Search for the cell housing the specified text and yield its (X, Y) center coordinate. 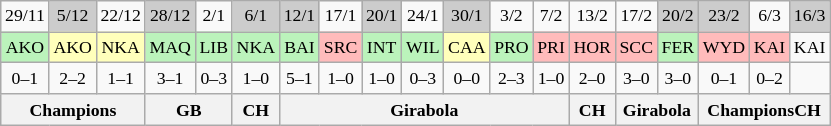
BAI (299, 48)
FER (678, 48)
17/2 (636, 16)
30/1 (467, 16)
PRI (551, 48)
5–1 (299, 78)
28/12 (170, 16)
5/12 (72, 16)
3/2 (512, 16)
INT (382, 48)
HOR (592, 48)
Champions (73, 110)
20/2 (678, 16)
SRC (340, 48)
MAQ (170, 48)
2–0 (592, 78)
WYD (724, 48)
13/2 (592, 16)
24/1 (423, 16)
GB (188, 110)
1–1 (120, 78)
CAA (467, 48)
PRO (512, 48)
12/1 (299, 16)
6/3 (769, 16)
16/3 (810, 16)
LIB (214, 48)
20/1 (382, 16)
WIL (423, 48)
6/1 (256, 16)
7/2 (551, 16)
3–1 (170, 78)
22/12 (120, 16)
ChampionsCH (764, 110)
0–0 (467, 78)
SCC (636, 48)
0–2 (769, 78)
29/11 (25, 16)
17/1 (340, 16)
23/2 (724, 16)
2–2 (72, 78)
2/1 (214, 16)
2–3 (512, 78)
